Detect which cell encompasses the target text, then output its (X, Y) center coordinate. 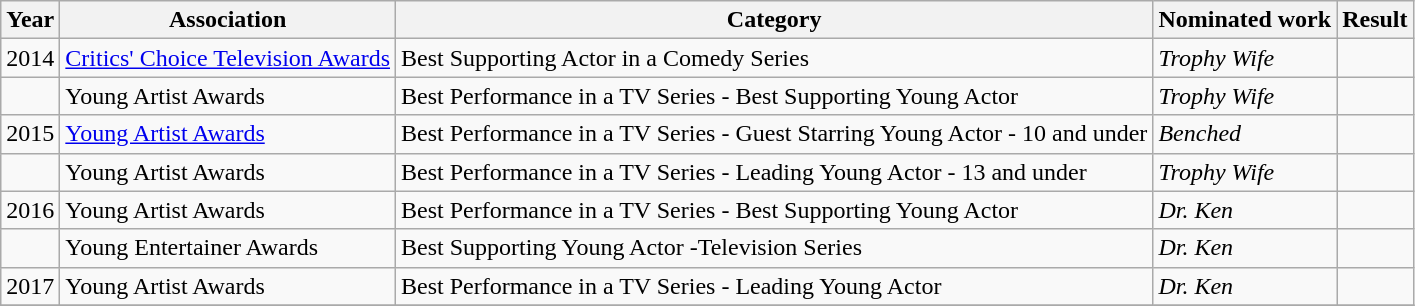
2014 (30, 58)
2017 (30, 286)
Best Performance in a TV Series - Leading Young Actor (774, 286)
Best Supporting Young Actor -Television Series (774, 248)
Best Performance in a TV Series - Leading Young Actor - 13 and under (774, 172)
Young Entertainer Awards (228, 248)
2015 (30, 134)
Best Performance in a TV Series - Guest Starring Young Actor - 10 and under (774, 134)
Benched (1245, 134)
Category (774, 20)
Nominated work (1245, 20)
2016 (30, 210)
Result (1375, 20)
Association (228, 20)
Best Supporting Actor in a Comedy Series (774, 58)
Year (30, 20)
Critics' Choice Television Awards (228, 58)
